Find where the given text appears and provide that cell's center as (x, y) coordinate. 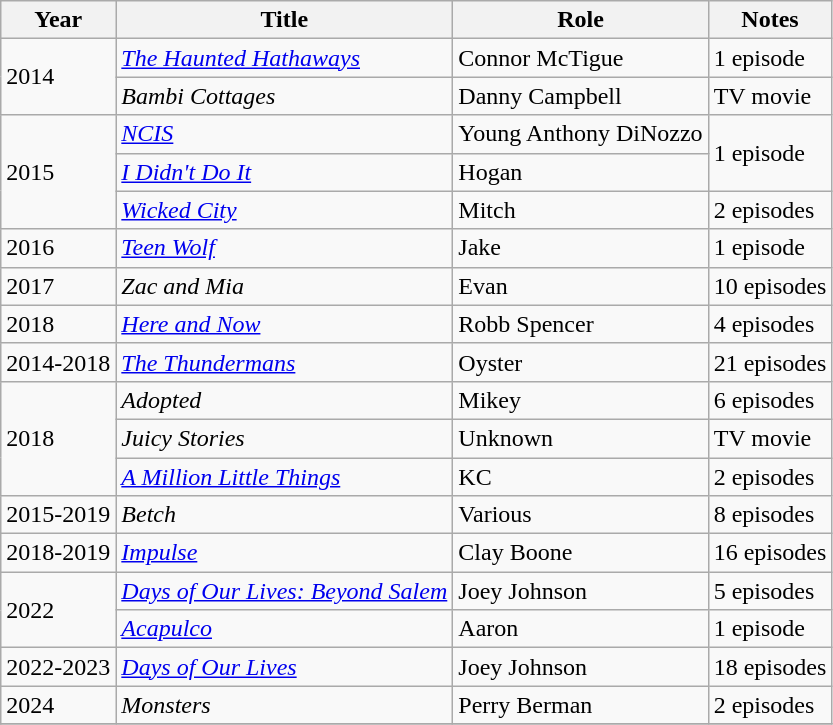
2022 (58, 610)
2017 (58, 286)
Adopted (284, 400)
KC (580, 477)
Danny Campbell (580, 96)
Impulse (284, 553)
Mikey (580, 400)
Jake (580, 248)
Wicked City (284, 210)
21 episodes (770, 362)
Days of Our Lives (284, 667)
Juicy Stories (284, 438)
2022-2023 (58, 667)
Here and Now (284, 324)
18 episodes (770, 667)
2014-2018 (58, 362)
Evan (580, 286)
The Thundermans (284, 362)
The Haunted Hathaways (284, 58)
Young Anthony DiNozzo (580, 134)
2015-2019 (58, 515)
4 episodes (770, 324)
NCIS (284, 134)
Bambi Cottages (284, 96)
Monsters (284, 705)
16 episodes (770, 553)
Clay Boone (580, 553)
Days of Our Lives: Beyond Salem (284, 591)
Mitch (580, 210)
Connor McTigue (580, 58)
8 episodes (770, 515)
Year (58, 20)
2015 (58, 172)
Notes (770, 20)
Oyster (580, 362)
Perry Berman (580, 705)
Various (580, 515)
6 episodes (770, 400)
2014 (58, 77)
A Million Little Things (284, 477)
Unknown (580, 438)
Role (580, 20)
I Didn't Do It (284, 172)
Hogan (580, 172)
2016 (58, 248)
2018-2019 (58, 553)
Aaron (580, 629)
Zac and Mia (284, 286)
Betch (284, 515)
10 episodes (770, 286)
Robb Spencer (580, 324)
Title (284, 20)
Teen Wolf (284, 248)
5 episodes (770, 591)
2024 (58, 705)
Acapulco (284, 629)
